Identify which cell holds the provided text, then report its (x, y) central coordinate. 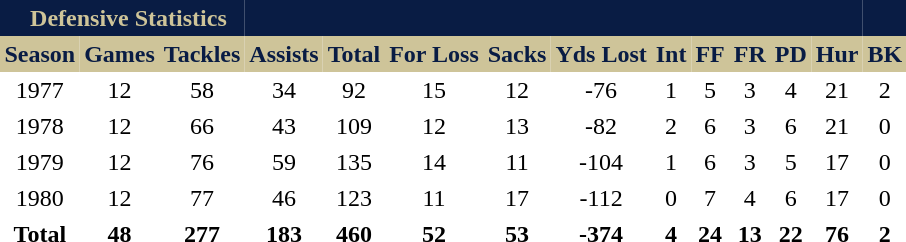
Int (671, 54)
34 (284, 90)
1980 (40, 198)
46 (284, 198)
66 (202, 126)
Total (354, 54)
Yds Lost (601, 54)
Games (120, 54)
15 (434, 90)
0 (671, 198)
-104 (601, 162)
Season (40, 54)
14 (434, 162)
1978 (40, 126)
13 (517, 126)
FF (710, 54)
Assists (284, 54)
1977 (40, 90)
76 (202, 162)
Defensive Statistics (122, 18)
123 (354, 198)
-82 (601, 126)
For Loss (434, 54)
58 (202, 90)
Tackles (202, 54)
92 (354, 90)
109 (354, 126)
59 (284, 162)
-112 (601, 198)
135 (354, 162)
Hur (837, 54)
77 (202, 198)
FR (750, 54)
43 (284, 126)
Sacks (517, 54)
PD (790, 54)
7 (710, 198)
2 (671, 126)
-76 (601, 90)
1979 (40, 162)
